Scan for the cell matching the given text and deliver its [X, Y] coordinate at center. 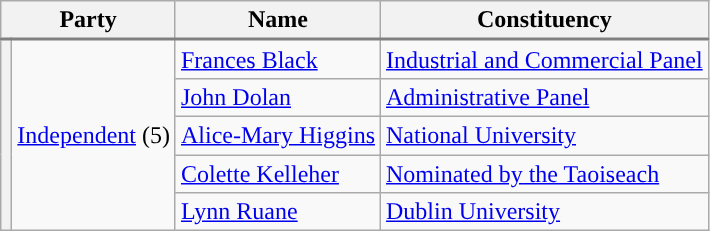
Nominated by the Taoiseach [545, 173]
Alice-Mary Higgins [278, 135]
Lynn Ruane [278, 212]
Dublin University [545, 212]
National University [545, 135]
John Dolan [278, 97]
Independent (5) [94, 136]
Colette Kelleher [278, 173]
Party [88, 20]
Frances Black [278, 60]
Constituency [545, 20]
Administrative Panel [545, 97]
Name [278, 20]
Industrial and Commercial Panel [545, 60]
